Locate the cell with the specified text and output its (X, Y) center coordinate. 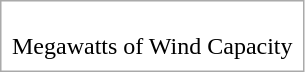
Megawatts of Wind Capacity (153, 46)
